Search for the cell housing the specified text and yield its [x, y] center coordinate. 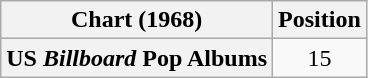
Position [320, 20]
US Billboard Pop Albums [137, 58]
Chart (1968) [137, 20]
15 [320, 58]
